Scan for the cell matching the given text and deliver its [X, Y] coordinate at center. 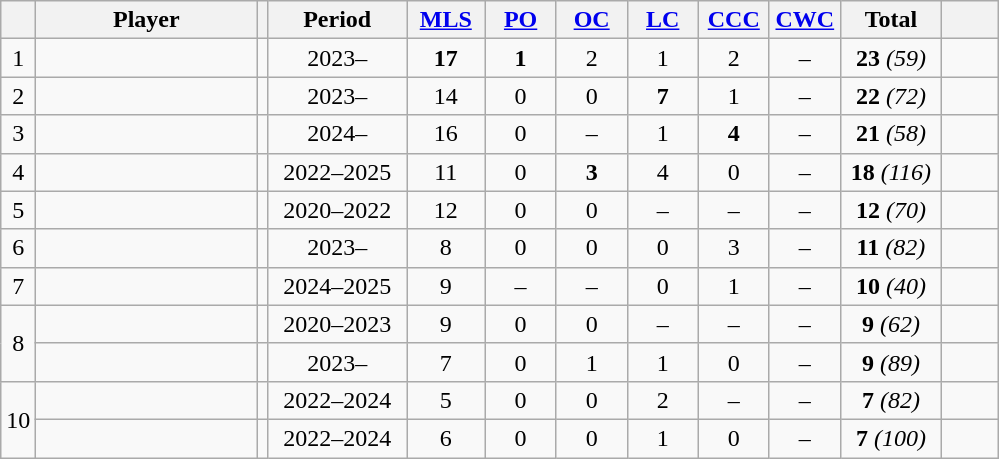
CWC [804, 20]
7 (100) [890, 438]
Player [146, 20]
OC [592, 20]
10 (40) [890, 286]
16 [446, 134]
17 [446, 58]
18 (116) [890, 172]
PO [520, 20]
2024–2025 [338, 286]
2024– [338, 134]
22 (72) [890, 96]
21 (58) [890, 134]
12 (70) [890, 210]
14 [446, 96]
Period [338, 20]
12 [446, 210]
2020–2023 [338, 324]
7 (82) [890, 400]
CCC [734, 20]
9 (89) [890, 362]
2020–2022 [338, 210]
LC [662, 20]
11 [446, 172]
2022–2025 [338, 172]
23 (59) [890, 58]
10 [18, 419]
9 (62) [890, 324]
Total [890, 20]
11 (82) [890, 248]
MLS [446, 20]
